Return (x, y) of the center of cell containing provided text 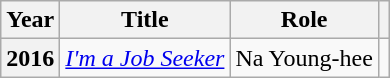
2016 (30, 58)
Na Young-hee (304, 58)
Title (145, 20)
Year (30, 20)
I'm a Job Seeker (145, 58)
Role (304, 20)
